Locate the cell with the specified text and output its (X, Y) center coordinate. 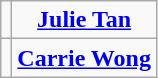
Carrie Wong (84, 58)
Julie Tan (84, 20)
